Identify which cell holds the provided text, then report its (x, y) central coordinate. 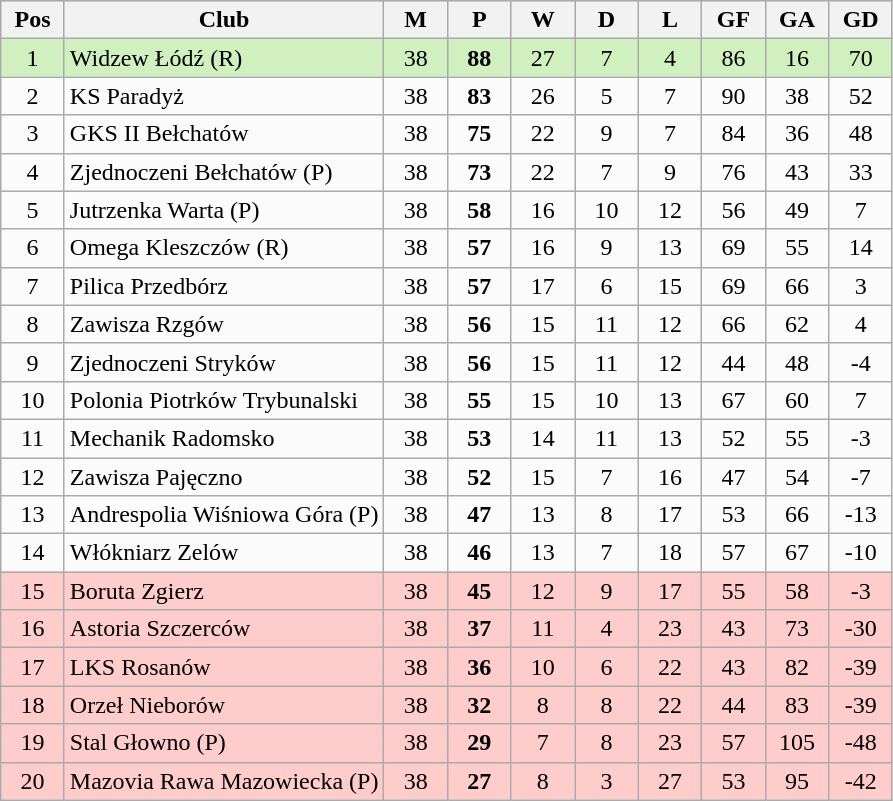
GA (797, 20)
Zawisza Rzgów (224, 324)
-30 (861, 629)
Boruta Zgierz (224, 591)
20 (33, 781)
GKS II Bełchatów (224, 134)
29 (479, 743)
Zawisza Pajęczno (224, 477)
LKS Rosanów (224, 667)
-48 (861, 743)
82 (797, 667)
45 (479, 591)
M (416, 20)
Orzeł Nieborów (224, 705)
D (607, 20)
GD (861, 20)
19 (33, 743)
Zjednoczeni Bełchatów (P) (224, 172)
88 (479, 58)
-13 (861, 515)
84 (734, 134)
54 (797, 477)
Widzew Łódź (R) (224, 58)
L (670, 20)
2 (33, 96)
70 (861, 58)
KS Paradyż (224, 96)
-10 (861, 553)
86 (734, 58)
49 (797, 210)
Mazovia Rawa Mazowiecka (P) (224, 781)
GF (734, 20)
-7 (861, 477)
76 (734, 172)
90 (734, 96)
Andrespolia Wiśniowa Góra (P) (224, 515)
46 (479, 553)
-4 (861, 362)
1 (33, 58)
P (479, 20)
26 (543, 96)
-42 (861, 781)
Polonia Piotrków Trybunalski (224, 400)
Stal Głowno (P) (224, 743)
37 (479, 629)
Jutrzenka Warta (P) (224, 210)
Astoria Szczerców (224, 629)
60 (797, 400)
Omega Kleszczów (R) (224, 248)
Włókniarz Zelów (224, 553)
Zjednoczeni Stryków (224, 362)
Pos (33, 20)
Mechanik Radomsko (224, 438)
Club (224, 20)
33 (861, 172)
105 (797, 743)
75 (479, 134)
32 (479, 705)
Pilica Przedbórz (224, 286)
95 (797, 781)
W (543, 20)
62 (797, 324)
